Provide the [X, Y] coordinate of the cell's center where the given text is located.  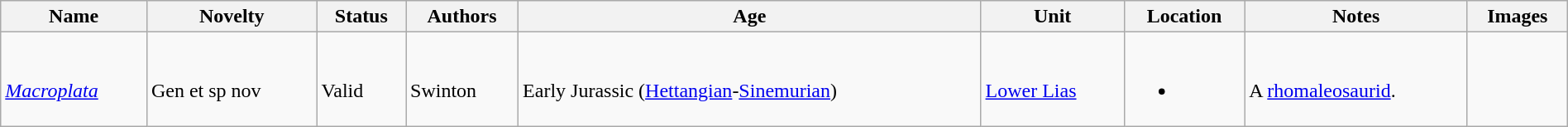
Early Jurassic (Hettangian-Sinemurian) [749, 80]
Name [74, 17]
Swinton [462, 80]
Macroplata [74, 80]
A rhomaleosaurid. [1356, 80]
Authors [462, 17]
Unit [1052, 17]
Novelty [232, 17]
Images [1517, 17]
Age [749, 17]
Valid [361, 80]
Gen et sp nov [232, 80]
Notes [1356, 17]
Lower Lias [1052, 80]
Status [361, 17]
Location [1184, 17]
